Return [x, y] of the center of cell containing provided text 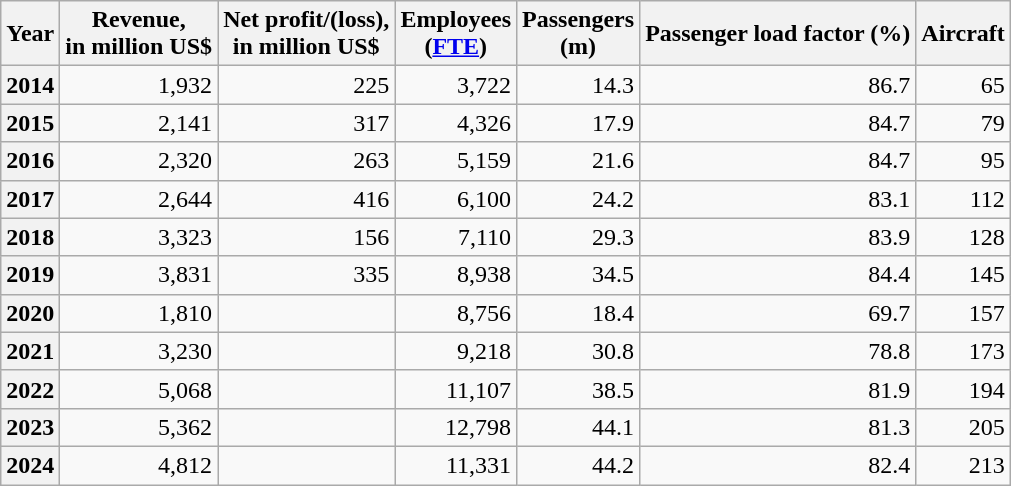
Revenue,in million US$ [139, 34]
81.9 [778, 389]
44.2 [578, 465]
Aircraft [964, 34]
3,831 [139, 275]
3,230 [139, 351]
2015 [30, 123]
335 [306, 275]
5,068 [139, 389]
Passengers(m) [578, 34]
14.3 [578, 85]
9,218 [456, 351]
112 [964, 199]
263 [306, 161]
5,362 [139, 427]
78.8 [778, 351]
5,159 [456, 161]
84.4 [778, 275]
2,141 [139, 123]
95 [964, 161]
Passenger load factor (%) [778, 34]
2018 [30, 237]
4,326 [456, 123]
11,107 [456, 389]
1,932 [139, 85]
2023 [30, 427]
34.5 [578, 275]
17.9 [578, 123]
145 [964, 275]
213 [964, 465]
2016 [30, 161]
7,110 [456, 237]
2020 [30, 313]
4,812 [139, 465]
86.7 [778, 85]
11,331 [456, 465]
81.3 [778, 427]
82.4 [778, 465]
24.2 [578, 199]
38.5 [578, 389]
8,756 [456, 313]
79 [964, 123]
2,320 [139, 161]
416 [306, 199]
128 [964, 237]
Year [30, 34]
8,938 [456, 275]
Net profit/(loss),in million US$ [306, 34]
2014 [30, 85]
317 [306, 123]
2019 [30, 275]
Employees(FTE) [456, 34]
21.6 [578, 161]
3,323 [139, 237]
83.9 [778, 237]
12,798 [456, 427]
173 [964, 351]
194 [964, 389]
29.3 [578, 237]
65 [964, 85]
83.1 [778, 199]
205 [964, 427]
2024 [30, 465]
2017 [30, 199]
157 [964, 313]
44.1 [578, 427]
225 [306, 85]
6,100 [456, 199]
2021 [30, 351]
30.8 [578, 351]
69.7 [778, 313]
1,810 [139, 313]
18.4 [578, 313]
156 [306, 237]
2,644 [139, 199]
2022 [30, 389]
3,722 [456, 85]
